Find where the given text appears and provide that cell's center as [x, y] coordinate. 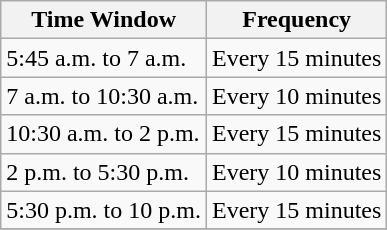
Time Window [104, 20]
5:45 a.m. to 7 a.m. [104, 58]
Frequency [296, 20]
5:30 p.m. to 10 p.m. [104, 210]
7 a.m. to 10:30 a.m. [104, 96]
2 p.m. to 5:30 p.m. [104, 172]
10:30 a.m. to 2 p.m. [104, 134]
